Detect which cell encompasses the target text, then output its (x, y) center coordinate. 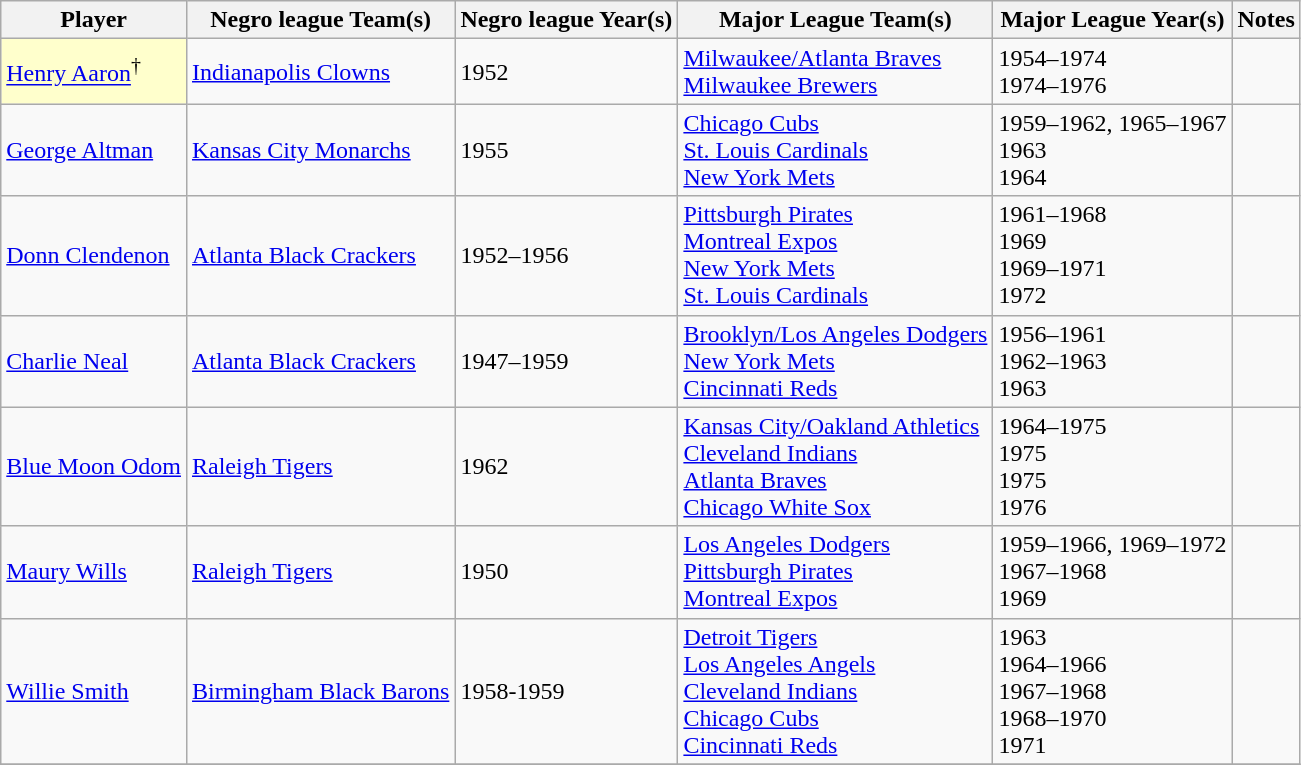
1959–1962, 1965–196719631964 (1112, 150)
1962 (566, 466)
Negro league Year(s) (566, 20)
Milwaukee/Atlanta BravesMilwaukee Brewers (836, 72)
Los Angeles DodgersPittsburgh PiratesMontreal Expos (836, 572)
George Altman (94, 150)
Brooklyn/Los Angeles DodgersNew York MetsCincinnati Reds (836, 361)
Major League Team(s) (836, 20)
Charlie Neal (94, 361)
Kansas City Monarchs (320, 150)
Birmingham Black Barons (320, 691)
Detroit TigersLos Angeles AngelsCleveland IndiansChicago CubsCincinnati Reds (836, 691)
Notes (1266, 20)
Kansas City/Oakland AthleticsCleveland IndiansAtlanta BravesChicago White Sox (836, 466)
1954–19741974–1976 (1112, 72)
Maury Wills (94, 572)
Donn Clendenon (94, 256)
Henry Aaron† (94, 72)
Major League Year(s) (1112, 20)
Pittsburgh PiratesMontreal ExposNew York MetsSt. Louis Cardinals (836, 256)
1956–19611962–19631963 (1112, 361)
1964–1975197519751976 (1112, 466)
1959–1966, 1969–19721967–19681969 (1112, 572)
Chicago CubsSt. Louis CardinalsNew York Mets (836, 150)
Negro league Team(s) (320, 20)
Player (94, 20)
1952 (566, 72)
Blue Moon Odom (94, 466)
1952–1956 (566, 256)
1950 (566, 572)
1961–196819691969–19711972 (1112, 256)
1947–1959 (566, 361)
19631964–19661967–19681968–19701971 (1112, 691)
1955 (566, 150)
Willie Smith (94, 691)
Indianapolis Clowns (320, 72)
1958-1959 (566, 691)
